Output the (X, Y) coordinate of the center of the cell containing the given text.  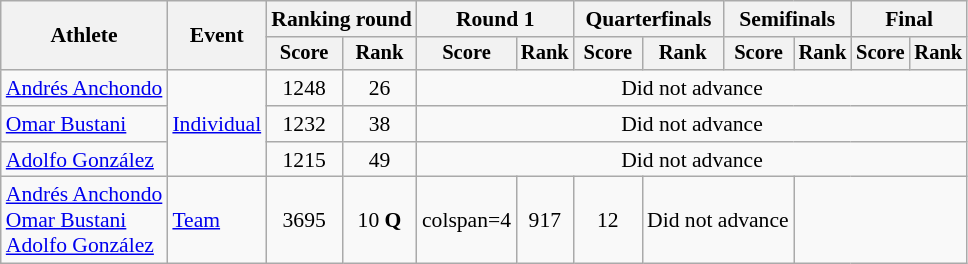
Final (909, 19)
Athlete (84, 36)
26 (380, 88)
1248 (304, 88)
Event (216, 36)
1232 (304, 124)
1215 (304, 160)
10 Q (380, 220)
Andrés AnchondoOmar BustaniAdolfo González (84, 220)
Andrés Anchondo (84, 88)
38 (380, 124)
Round 1 (496, 19)
Team (216, 220)
Omar Bustani (84, 124)
Adolfo González (84, 160)
3695 (304, 220)
12 (608, 220)
Semifinals (787, 19)
917 (545, 220)
colspan=4 (466, 220)
Individual (216, 124)
Quarterfinals (649, 19)
49 (380, 160)
Ranking round (342, 19)
